Provide the (X, Y) coordinate of the cell's center where the given text is located.  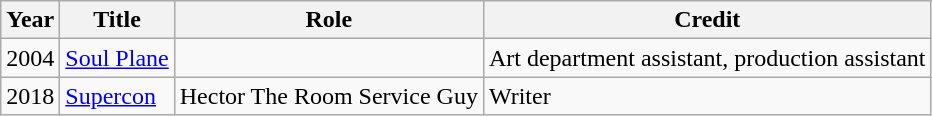
Credit (707, 20)
Supercon (117, 96)
Role (328, 20)
Hector The Room Service Guy (328, 96)
Title (117, 20)
Soul Plane (117, 58)
2004 (30, 58)
2018 (30, 96)
Year (30, 20)
Art department assistant, production assistant (707, 58)
Writer (707, 96)
